Detect which cell encompasses the target text, then output its [x, y] center coordinate. 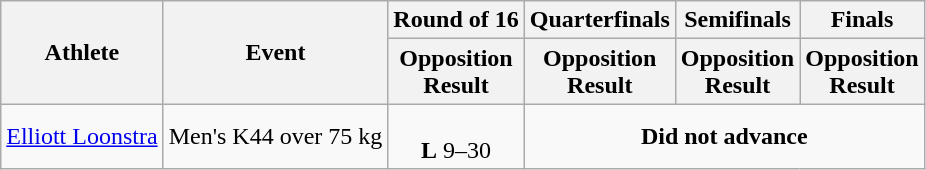
Event [276, 52]
Round of 16 [456, 20]
Quarterfinals [600, 20]
Did not advance [724, 136]
L 9–30 [456, 136]
Athlete [82, 52]
Men's K44 over 75 kg [276, 136]
Elliott Loonstra [82, 136]
Semifinals [737, 20]
Finals [862, 20]
